Pinpoint the cell where the given text exists, returning its [X, Y] midpoint coordinate. 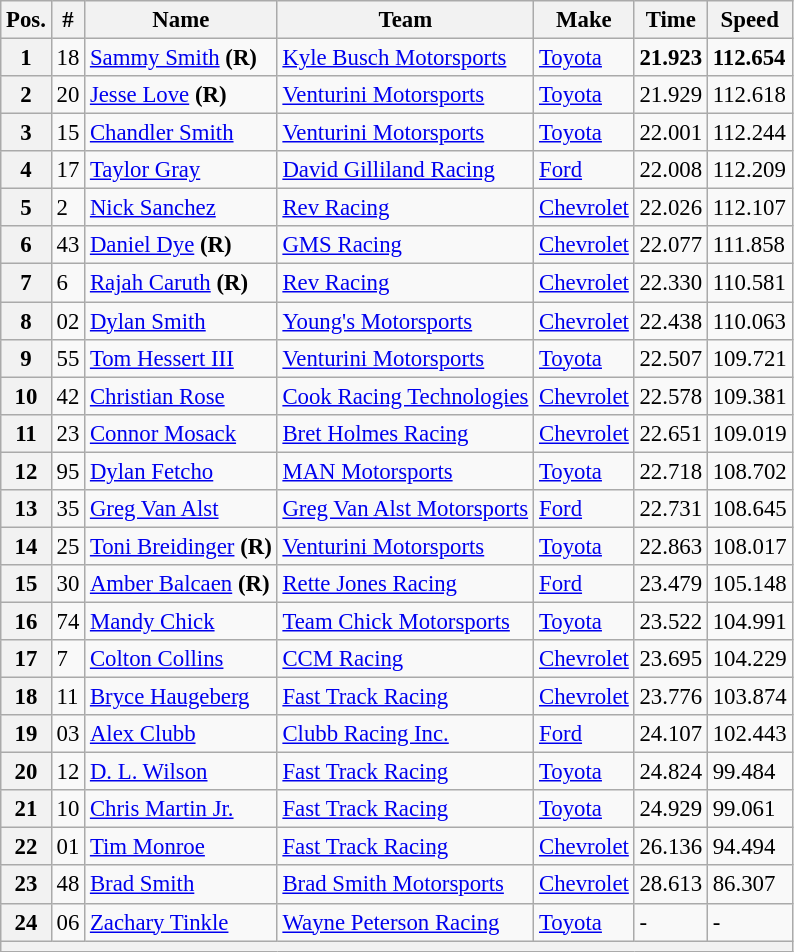
95 [68, 471]
23.479 [670, 584]
Team Chick Motorsports [406, 621]
Tim Monroe [181, 847]
Sammy Smith (R) [181, 58]
102.443 [750, 734]
24.107 [670, 734]
8 [26, 321]
22.026 [670, 208]
Chandler Smith [181, 133]
30 [68, 584]
16 [26, 621]
22.001 [670, 133]
Name [181, 20]
Make [584, 20]
24.824 [670, 772]
4 [26, 170]
# [68, 20]
111.858 [750, 245]
42 [68, 396]
Dylan Fetcho [181, 471]
David Gilliland Racing [406, 170]
Cook Racing Technologies [406, 396]
Amber Balcaen (R) [181, 584]
Time [670, 20]
Connor Mosack [181, 433]
55 [68, 358]
Daniel Dye (R) [181, 245]
22.651 [670, 433]
Alex Clubb [181, 734]
Tom Hessert III [181, 358]
24.929 [670, 809]
112.209 [750, 170]
Brad Smith Motorsports [406, 885]
CCM Racing [406, 659]
35 [68, 509]
Pos. [26, 20]
22.507 [670, 358]
109.721 [750, 358]
Kyle Busch Motorsports [406, 58]
108.017 [750, 546]
21.923 [670, 58]
14 [26, 546]
99.484 [750, 772]
Christian Rose [181, 396]
22.578 [670, 396]
22.008 [670, 170]
Toni Breidinger (R) [181, 546]
86.307 [750, 885]
22.731 [670, 509]
110.581 [750, 283]
Bret Holmes Racing [406, 433]
Nick Sanchez [181, 208]
13 [26, 509]
9 [26, 358]
Team [406, 20]
22 [26, 847]
94.494 [750, 847]
Rette Jones Racing [406, 584]
25 [68, 546]
110.063 [750, 321]
28.613 [670, 885]
22.330 [670, 283]
24 [26, 922]
48 [68, 885]
105.148 [750, 584]
Jesse Love (R) [181, 95]
108.645 [750, 509]
22.718 [670, 471]
23.695 [670, 659]
21.929 [670, 95]
Young's Motorsports [406, 321]
D. L. Wilson [181, 772]
108.702 [750, 471]
104.991 [750, 621]
22.438 [670, 321]
Zachary Tinkle [181, 922]
06 [68, 922]
22.077 [670, 245]
5 [26, 208]
26.136 [670, 847]
Greg Van Alst Motorsports [406, 509]
Chris Martin Jr. [181, 809]
103.874 [750, 697]
112.654 [750, 58]
104.229 [750, 659]
21 [26, 809]
112.244 [750, 133]
Taylor Gray [181, 170]
Dylan Smith [181, 321]
109.381 [750, 396]
01 [68, 847]
19 [26, 734]
112.107 [750, 208]
109.019 [750, 433]
Bryce Haugeberg [181, 697]
Colton Collins [181, 659]
Rajah Caruth (R) [181, 283]
23.522 [670, 621]
Wayne Peterson Racing [406, 922]
99.061 [750, 809]
112.618 [750, 95]
Mandy Chick [181, 621]
Greg Van Alst [181, 509]
GMS Racing [406, 245]
74 [68, 621]
43 [68, 245]
Speed [750, 20]
Brad Smith [181, 885]
1 [26, 58]
23.776 [670, 697]
22.863 [670, 546]
Clubb Racing Inc. [406, 734]
MAN Motorsports [406, 471]
03 [68, 734]
02 [68, 321]
3 [26, 133]
